Output the (X, Y) coordinate of the center of the cell containing the given text.  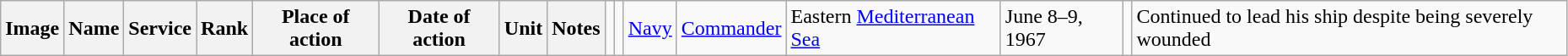
Service (160, 29)
Date of action (439, 29)
Image (32, 29)
June 8–9, 1967 (1061, 29)
Rank (224, 29)
Commander (731, 29)
Notes (576, 29)
Unit (523, 29)
Navy (649, 29)
Place of action (315, 29)
Name (94, 29)
Eastern Mediterranean Sea (893, 29)
Continued to lead his ship despite being severely wounded (1350, 29)
